Scan for the cell matching the given text and deliver its [x, y] coordinate at center. 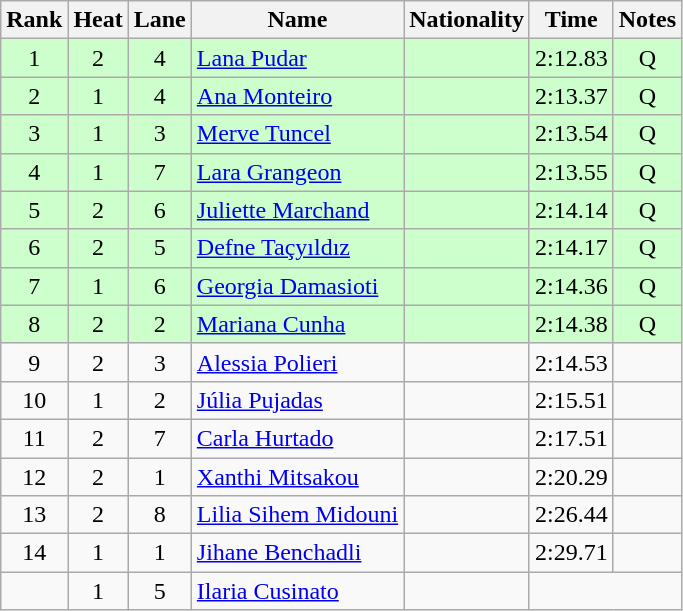
Merve Tuncel [297, 134]
Lana Pudar [297, 58]
2:14.36 [571, 286]
Alessia Polieri [297, 362]
Ilaria Cusinato [297, 591]
10 [34, 400]
2:14.14 [571, 210]
Jihane Benchadli [297, 553]
11 [34, 438]
2:14.53 [571, 362]
Name [297, 20]
Rank [34, 20]
2:14.38 [571, 324]
2:29.71 [571, 553]
Lane [160, 20]
12 [34, 477]
2:17.51 [571, 438]
Ana Monteiro [297, 96]
2:20.29 [571, 477]
Carla Hurtado [297, 438]
13 [34, 515]
Mariana Cunha [297, 324]
2:15.51 [571, 400]
2:13.37 [571, 96]
Time [571, 20]
2:13.55 [571, 172]
Nationality [467, 20]
Júlia Pujadas [297, 400]
2:13.54 [571, 134]
Lilia Sihem Midouni [297, 515]
Heat [98, 20]
Georgia Damasioti [297, 286]
Notes [647, 20]
Xanthi Mitsakou [297, 477]
2:26.44 [571, 515]
Juliette Marchand [297, 210]
9 [34, 362]
2:14.17 [571, 248]
14 [34, 553]
2:12.83 [571, 58]
Defne Taçyıldız [297, 248]
Lara Grangeon [297, 172]
